Capture the cell that displays the provided text and extract its (X, Y) central coordinate. 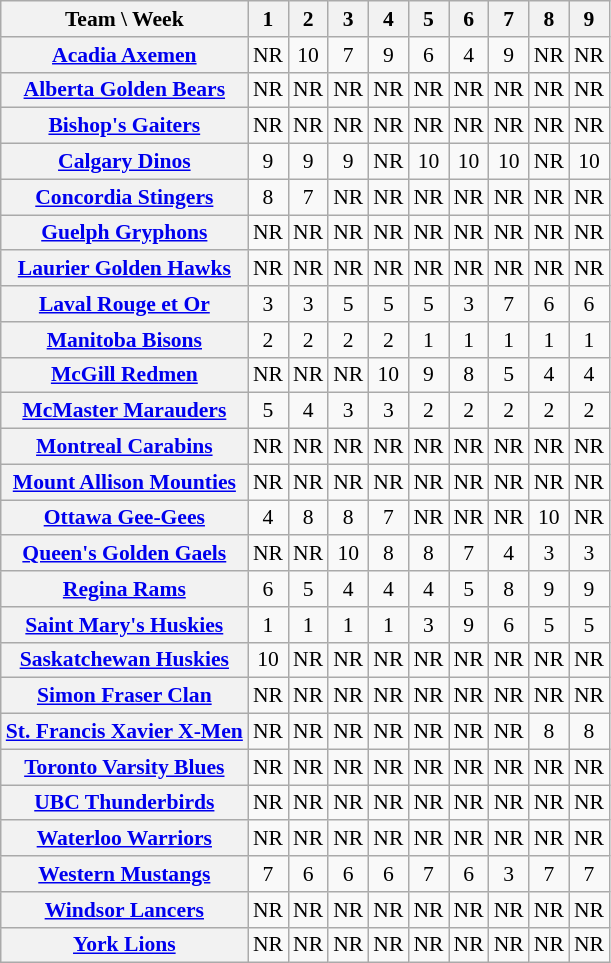
York Lions (124, 945)
McMaster Marauders (124, 411)
McGill Redmen (124, 375)
Concordia Stingers (124, 197)
Ottawa Gee-Gees (124, 518)
Laval Rouge et Or (124, 304)
Simon Fraser Clan (124, 696)
Alberta Golden Bears (124, 90)
Windsor Lancers (124, 910)
Saint Mary's Huskies (124, 625)
Guelph Gryphons (124, 233)
Regina Rams (124, 589)
Mount Allison Mounties (124, 482)
Team \ Week (124, 19)
Calgary Dinos (124, 162)
Queen's Golden Gaels (124, 554)
Saskatchewan Huskies (124, 660)
Montreal Carabins (124, 447)
Bishop's Gaiters (124, 126)
Waterloo Warriors (124, 839)
St. Francis Xavier X-Men (124, 732)
Toronto Varsity Blues (124, 767)
Laurier Golden Hawks (124, 269)
Western Mustangs (124, 874)
UBC Thunderbirds (124, 803)
Manitoba Bisons (124, 340)
Acadia Axemen (124, 55)
